Return (x, y) of the center of cell containing provided text 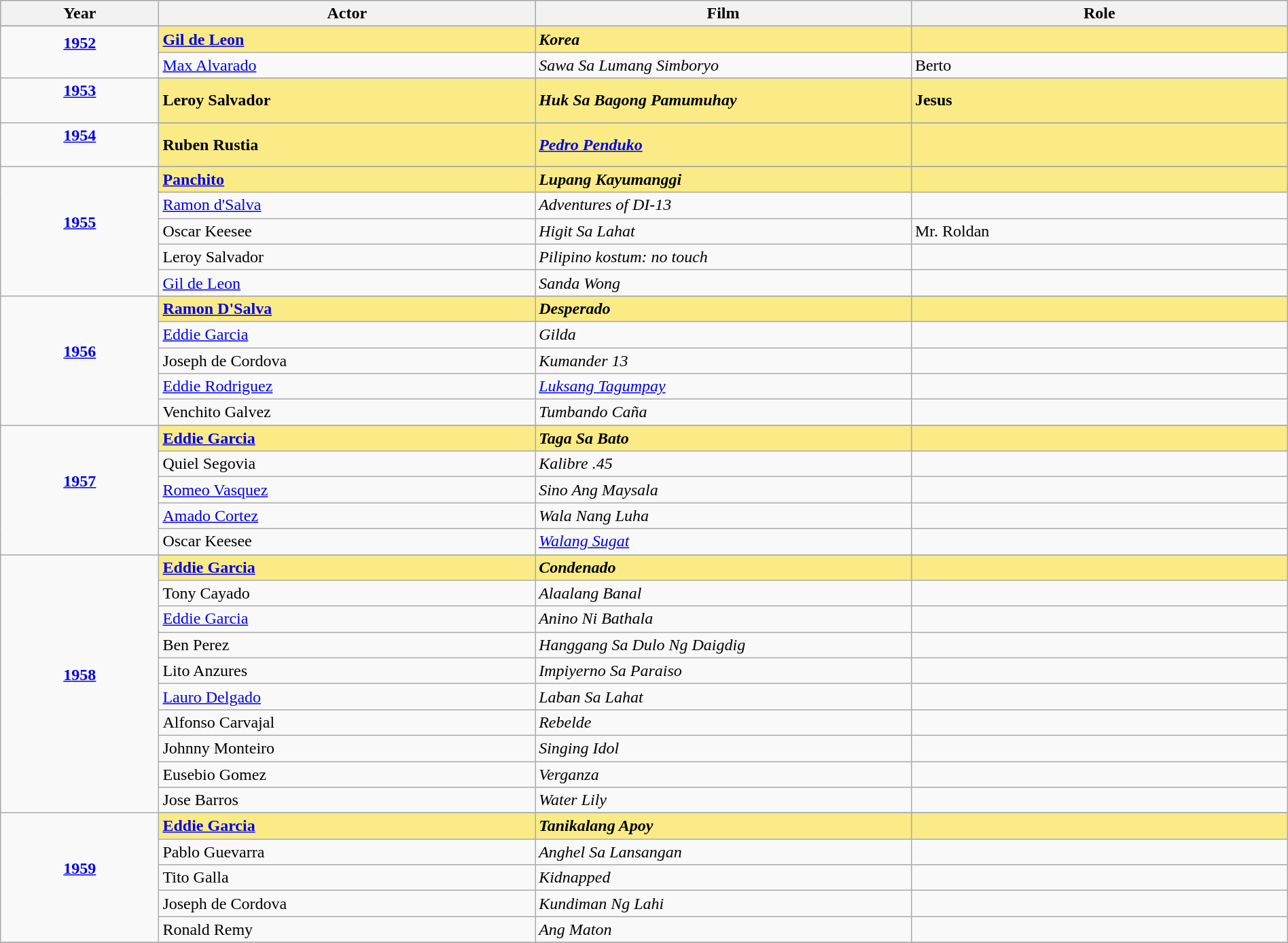
Mr. Roldan (1099, 231)
Verganza (723, 774)
Ramon d'Salva (347, 205)
Sino Ang Maysala (723, 490)
Alfonso Carvajal (347, 722)
Anino Ni Bathala (723, 619)
Quiel Segovia (347, 464)
Johnny Monteiro (347, 748)
Anghel Sa Lansangan (723, 852)
Gilda (723, 334)
1956 (80, 360)
Walang Sugat (723, 541)
Year (80, 14)
1953 (80, 101)
Jesus (1099, 101)
Singing Idol (723, 748)
Korea (723, 39)
Film (723, 14)
Berto (1099, 65)
Pedro Penduko (723, 144)
Kundiman Ng Lahi (723, 904)
Ruben Rustia (347, 144)
Alaalang Banal (723, 593)
Lito Anzures (347, 671)
Eusebio Gomez (347, 774)
Venchito Galvez (347, 412)
Eddie Rodriguez (347, 387)
Ronald Remy (347, 929)
Ben Perez (347, 645)
Pablo Guevarra (347, 852)
1957 (80, 490)
Tumbando Caña (723, 412)
1952 (80, 52)
Lauro Delgado (347, 696)
Role (1099, 14)
1955 (80, 231)
Sanda Wong (723, 283)
Luksang Tagumpay (723, 387)
Max Alvarado (347, 65)
Ang Maton (723, 929)
Hanggang Sa Dulo Ng Daigdig (723, 645)
Sawa Sa Lumang Simboryo (723, 65)
1954 (80, 144)
1958 (80, 683)
Tanikalang Apoy (723, 826)
Romeo Vasquez (347, 490)
Wala Nang Luha (723, 516)
1959 (80, 878)
Water Lily (723, 800)
Panchito (347, 179)
Pilipino kostum: no touch (723, 257)
Adventures of DI-13 (723, 205)
Tony Cayado (347, 593)
Huk Sa Bagong Pamumuhay (723, 101)
Taga Sa Bato (723, 438)
Ramon D'Salva (347, 308)
Impiyerno Sa Paraiso (723, 671)
Rebelde (723, 722)
Jose Barros (347, 800)
Condenado (723, 567)
Lupang Kayumanggi (723, 179)
Kalibre .45 (723, 464)
Desperado (723, 308)
Kumander 13 (723, 361)
Higit Sa Lahat (723, 231)
Actor (347, 14)
Kidnapped (723, 878)
Laban Sa Lahat (723, 696)
Amado Cortez (347, 516)
Tito Galla (347, 878)
